Detect which cell encompasses the target text, then output its [X, Y] center coordinate. 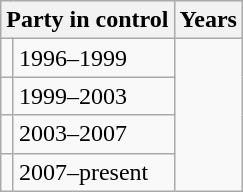
2007–present [94, 172]
Years [208, 20]
1999–2003 [94, 96]
Party in control [88, 20]
1996–1999 [94, 58]
2003–2007 [94, 134]
